Locate the cell with the specified text and output its (X, Y) center coordinate. 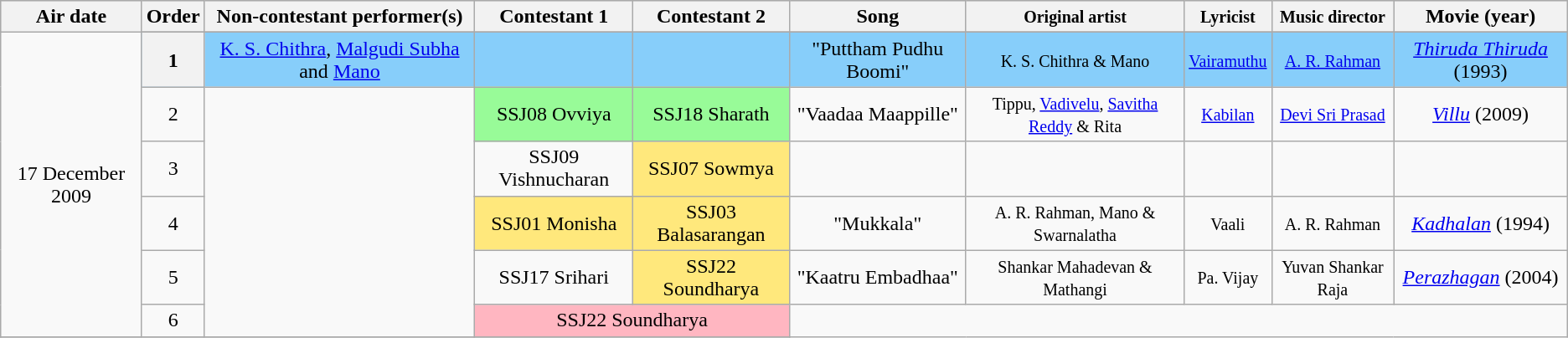
Yuvan Shankar Raja (1333, 278)
"Mukkala" (878, 223)
Non-contestant performer(s) (340, 17)
A. R. Rahman, Mano & Swarnalatha (1075, 223)
5 (173, 278)
4 (173, 223)
Song (878, 17)
"Puttham Pudhu Boomi" (878, 60)
Vairamuthu (1228, 60)
"Vaadaa Maappille" (878, 114)
17 December 2009 (71, 184)
SSJ18 Sharath (712, 114)
Devi Sri Prasad (1333, 114)
Movie (year) (1481, 17)
Original artist (1075, 17)
Air date (71, 17)
SSJ01 Monisha (554, 223)
Pa. Vijay (1228, 278)
SSJ17 Srihari (554, 278)
K. S. Chithra, Malgudi Subha and Mano (340, 60)
Music director (1333, 17)
Shankar Mahadevan & Mathangi (1075, 278)
Contestant 1 (554, 17)
Villu (2009) (1481, 114)
SSJ09 Vishnucharan (554, 169)
6 (173, 320)
"Kaatru Embadhaa" (878, 278)
Tippu, Vadivelu, Savitha Reddy & Rita (1075, 114)
SSJ03 Balasarangan (712, 223)
Perazhagan (2004) (1481, 278)
Kadhalan (1994) (1481, 223)
2 (173, 114)
SSJ07 Sowmya (712, 169)
Order (173, 17)
Thiruda Thiruda (1993) (1481, 60)
Vaali (1228, 223)
K. S. Chithra & Mano (1075, 60)
3 (173, 169)
SSJ08 Ovviya (554, 114)
Contestant 2 (712, 17)
Lyricist (1228, 17)
Kabilan (1228, 114)
1 (173, 60)
